Pinpoint the cell where the given text exists, returning its (x, y) midpoint coordinate. 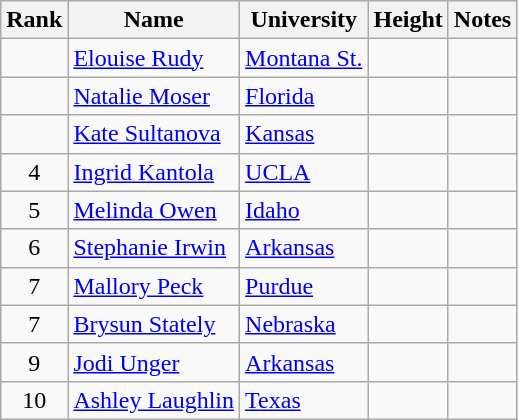
Melinda Owen (154, 210)
Jodi Unger (154, 362)
Ingrid Kantola (154, 172)
University (304, 20)
Montana St. (304, 58)
Rank (34, 20)
Ashley Laughlin (154, 400)
Name (154, 20)
6 (34, 248)
Height (408, 20)
5 (34, 210)
Purdue (304, 286)
Nebraska (304, 324)
Brysun Stately (154, 324)
9 (34, 362)
UCLA (304, 172)
10 (34, 400)
4 (34, 172)
Notes (482, 20)
Mallory Peck (154, 286)
Kansas (304, 134)
Elouise Rudy (154, 58)
Natalie Moser (154, 96)
Florida (304, 96)
Kate Sultanova (154, 134)
Texas (304, 400)
Stephanie Irwin (154, 248)
Idaho (304, 210)
